Capture the cell that displays the provided text and extract its [x, y] central coordinate. 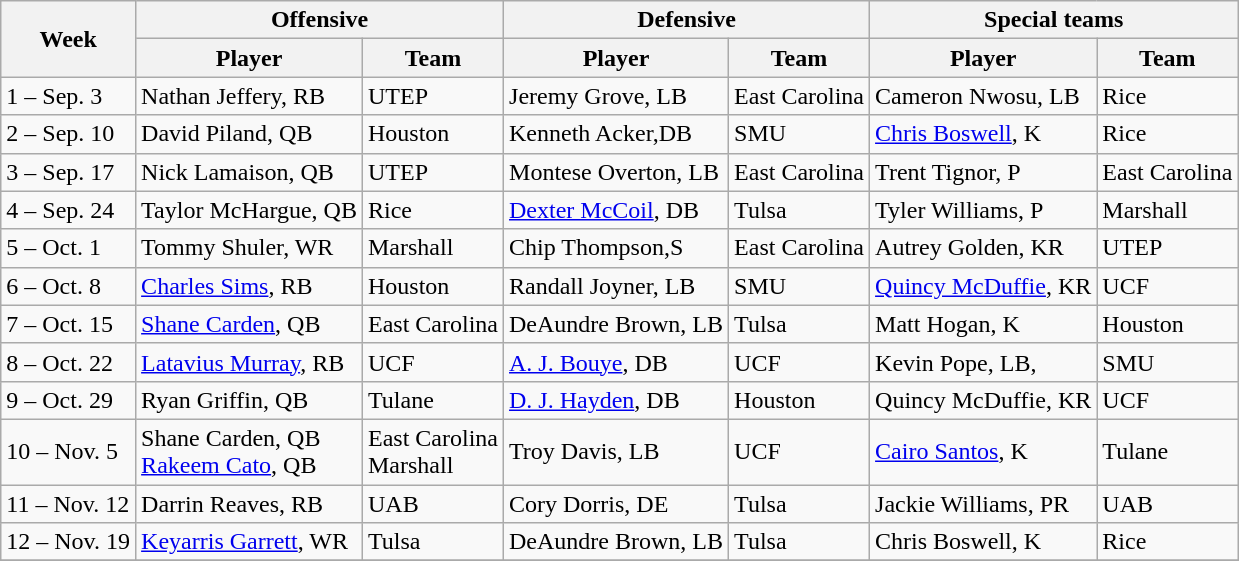
11 – Nov. 12 [68, 503]
Cory Dorris, DE [616, 503]
Cameron Nwosu, LB [984, 96]
9 – Oct. 29 [68, 400]
Keyarris Garrett, WR [250, 542]
Chip Thompson,S [616, 248]
Shane Carden, QBRakeem Cato, QB [250, 452]
Jackie Williams, PR [984, 503]
Troy Davis, LB [616, 452]
Shane Carden, QB [250, 324]
1 – Sep. 3 [68, 96]
2 – Sep. 10 [68, 134]
Nathan Jeffery, RB [250, 96]
3 – Sep. 17 [68, 172]
Offensive [320, 20]
Charles Sims, RB [250, 286]
Tommy Shuler, WR [250, 248]
Montese Overton, LB [616, 172]
Randall Joyner, LB [616, 286]
5 – Oct. 1 [68, 248]
East CarolinaMarshall [432, 452]
Kevin Pope, LB, [984, 362]
A. J. Bouye, DB [616, 362]
Tyler Williams, P [984, 210]
Nick Lamaison, QB [250, 172]
8 – Oct. 22 [68, 362]
Jeremy Grove, LB [616, 96]
Ryan Griffin, QB [250, 400]
Matt Hogan, K [984, 324]
Trent Tignor, P [984, 172]
6 – Oct. 8 [68, 286]
Darrin Reaves, RB [250, 503]
Autrey Golden, KR [984, 248]
12 – Nov. 19 [68, 542]
Kenneth Acker,DB [616, 134]
Taylor McHargue, QB [250, 210]
Latavius Murray, RB [250, 362]
Dexter McCoil, DB [616, 210]
Special teams [1054, 20]
David Piland, QB [250, 134]
Cairo Santos, K [984, 452]
7 – Oct. 15 [68, 324]
D. J. Hayden, DB [616, 400]
10 – Nov. 5 [68, 452]
Week [68, 39]
Defensive [687, 20]
4 – Sep. 24 [68, 210]
